Return (X, Y) of the center of cell containing provided text 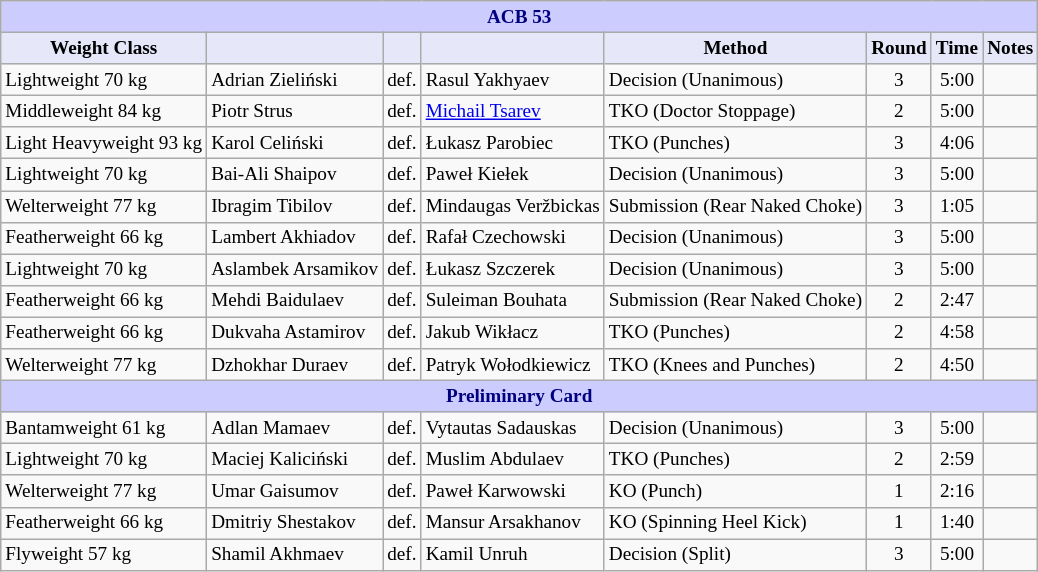
Flyweight 57 kg (104, 554)
2:59 (956, 460)
1:40 (956, 523)
Time (956, 48)
2:16 (956, 491)
Mansur Arsakhanov (512, 523)
TKO (Knees and Punches) (735, 365)
Paweł Karwowski (512, 491)
Patryk Wołodkiewicz (512, 365)
Bai-Ali Shaipov (295, 175)
Paweł Kiełek (512, 175)
Shamil Akhmaev (295, 554)
Michail Tsarev (512, 111)
Notes (1010, 48)
Bantamweight 61 kg (104, 428)
Rafał Czechowski (512, 238)
Piotr Strus (295, 111)
Weight Class (104, 48)
Suleiman Bouhata (512, 301)
Adrian Zieliński (295, 80)
2:47 (956, 301)
4:50 (956, 365)
ACB 53 (520, 17)
Jakub Wikłacz (512, 333)
Dukvaha Astamirov (295, 333)
KO (Punch) (735, 491)
Umar Gaisumov (295, 491)
Light Heavyweight 93 kg (104, 143)
Łukasz Parobiec (512, 143)
Round (900, 48)
Method (735, 48)
Adlan Mamaev (295, 428)
4:06 (956, 143)
Karol Celiński (295, 143)
Mindaugas Veržbickas (512, 206)
Kamil Unruh (512, 554)
Dzhokhar Duraev (295, 365)
TKO (Doctor Stoppage) (735, 111)
Preliminary Card (520, 396)
Maciej Kaliciński (295, 460)
Decision (Split) (735, 554)
1:05 (956, 206)
Mehdi Baidulaev (295, 301)
Lambert Akhiadov (295, 238)
Dmitriy Shestakov (295, 523)
4:58 (956, 333)
KO (Spinning Heel Kick) (735, 523)
Ibragim Tibilov (295, 206)
Vytautas Sadauskas (512, 428)
Middleweight 84 kg (104, 111)
Muslim Abdulaev (512, 460)
Aslambek Arsamikov (295, 270)
Rasul Yakhyaev (512, 80)
Łukasz Szczerek (512, 270)
